Output the (x, y) coordinate of the center of the cell containing the given text.  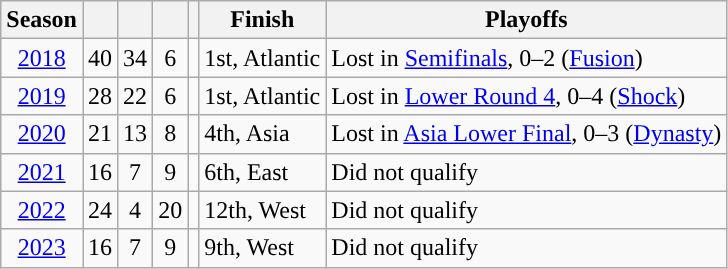
2021 (42, 172)
2020 (42, 134)
2022 (42, 210)
13 (136, 134)
8 (170, 134)
Lost in Lower Round 4, 0–4 (Shock) (526, 96)
22 (136, 96)
20 (170, 210)
24 (100, 210)
21 (100, 134)
4th, Asia (262, 134)
34 (136, 58)
2023 (42, 248)
Lost in Asia Lower Final, 0–3 (Dynasty) (526, 134)
Playoffs (526, 20)
9th, West (262, 248)
4 (136, 210)
12th, West (262, 210)
2019 (42, 96)
Season (42, 20)
Finish (262, 20)
Lost in Semifinals, 0–2 (Fusion) (526, 58)
6th, East (262, 172)
40 (100, 58)
28 (100, 96)
2018 (42, 58)
